Find where the given text appears and provide that cell's center as (x, y) coordinate. 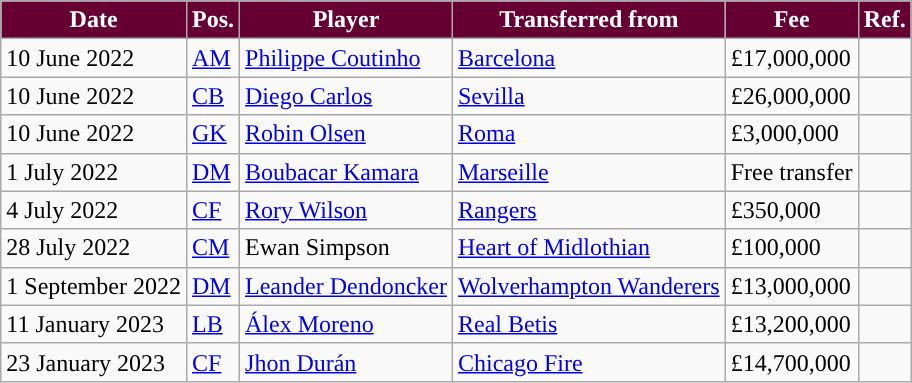
Philippe Coutinho (346, 58)
£13,000,000 (792, 286)
Barcelona (588, 58)
Leander Dendoncker (346, 286)
£100,000 (792, 248)
Sevilla (588, 96)
11 January 2023 (94, 324)
Date (94, 20)
Rory Wilson (346, 210)
1 July 2022 (94, 172)
Free transfer (792, 172)
£17,000,000 (792, 58)
Rangers (588, 210)
Marseille (588, 172)
Roma (588, 134)
Ref. (884, 20)
GK (212, 134)
Fee (792, 20)
£13,200,000 (792, 324)
Real Betis (588, 324)
Player (346, 20)
AM (212, 58)
Jhon Durán (346, 362)
Robin Olsen (346, 134)
Álex Moreno (346, 324)
4 July 2022 (94, 210)
Ewan Simpson (346, 248)
Boubacar Kamara (346, 172)
Wolverhampton Wanderers (588, 286)
Chicago Fire (588, 362)
£3,000,000 (792, 134)
£14,700,000 (792, 362)
£26,000,000 (792, 96)
Heart of Midlothian (588, 248)
CM (212, 248)
LB (212, 324)
23 January 2023 (94, 362)
Diego Carlos (346, 96)
Pos. (212, 20)
£350,000 (792, 210)
Transferred from (588, 20)
28 July 2022 (94, 248)
CB (212, 96)
1 September 2022 (94, 286)
